Find where the given text appears and provide that cell's center as (X, Y) coordinate. 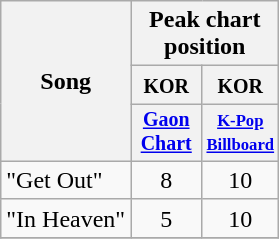
K-Pop Billboard (240, 132)
Song (66, 82)
Peak chart position (205, 34)
5 (166, 218)
8 (166, 180)
"Get Out" (66, 180)
Gaon Chart (166, 132)
"In Heaven" (66, 218)
